Pinpoint the cell where the given text exists, returning its [X, Y] midpoint coordinate. 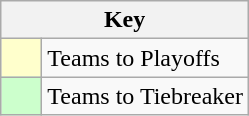
Key [125, 20]
Teams to Tiebreaker [146, 96]
Teams to Playoffs [146, 58]
